Provide the (X, Y) coordinate of the cell's center where the given text is located.  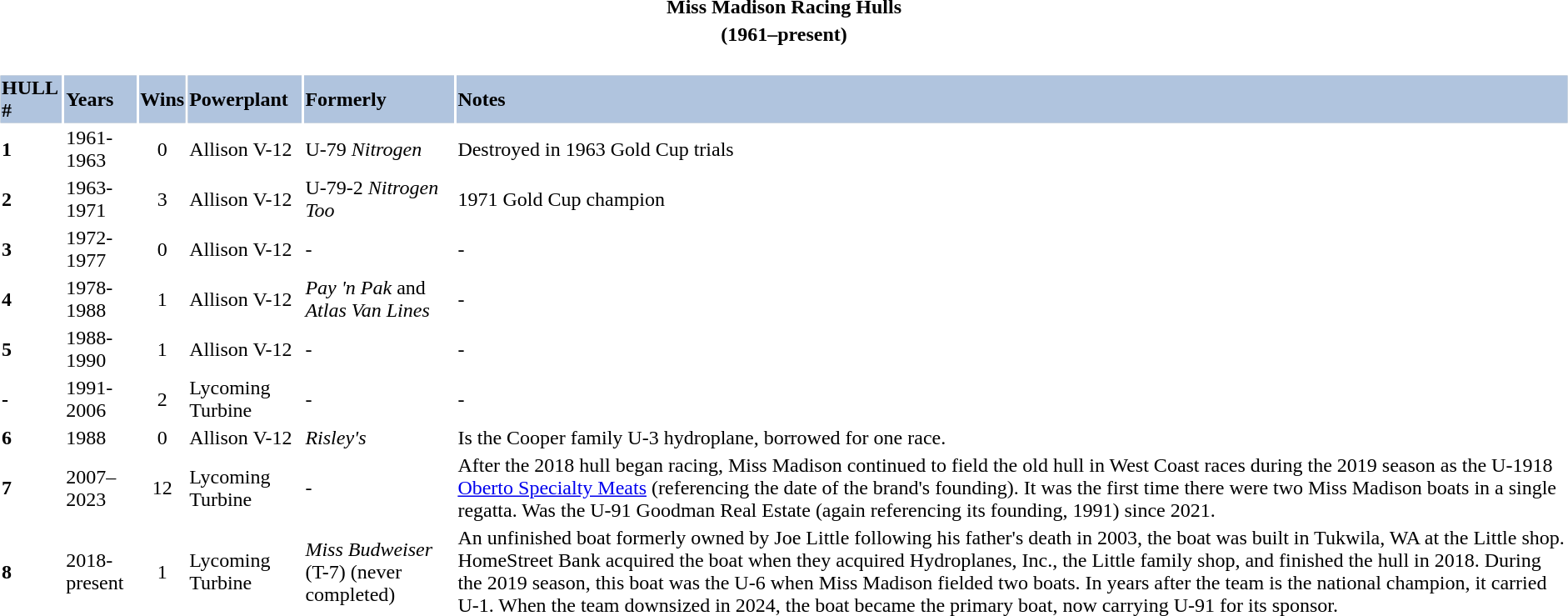
U-79-2 Nitrogen Too (379, 198)
Notes (1012, 98)
Destroyed in 1963 Gold Cup trials (1012, 148)
1961-1963 (101, 148)
1963-1971 (101, 198)
Powerplant (245, 98)
1971 Gold Cup champion (1012, 198)
Is the Cooper family U-3 hydroplane, borrowed for one race. (1012, 438)
6 (31, 438)
HULL # (31, 98)
1978-1988 (101, 298)
5 (31, 348)
2007–2023 (101, 488)
1991-2006 (101, 398)
1988 (101, 438)
Pay 'n Pak and Atlas Van Lines (379, 298)
Wins (162, 98)
U-79 Nitrogen (379, 148)
Years (101, 98)
12 (162, 488)
1972-1977 (101, 248)
7 (31, 488)
4 (31, 298)
1988-1990 (101, 348)
Risley's (379, 438)
Formerly (379, 98)
